Detect which cell encompasses the target text, then output its (x, y) center coordinate. 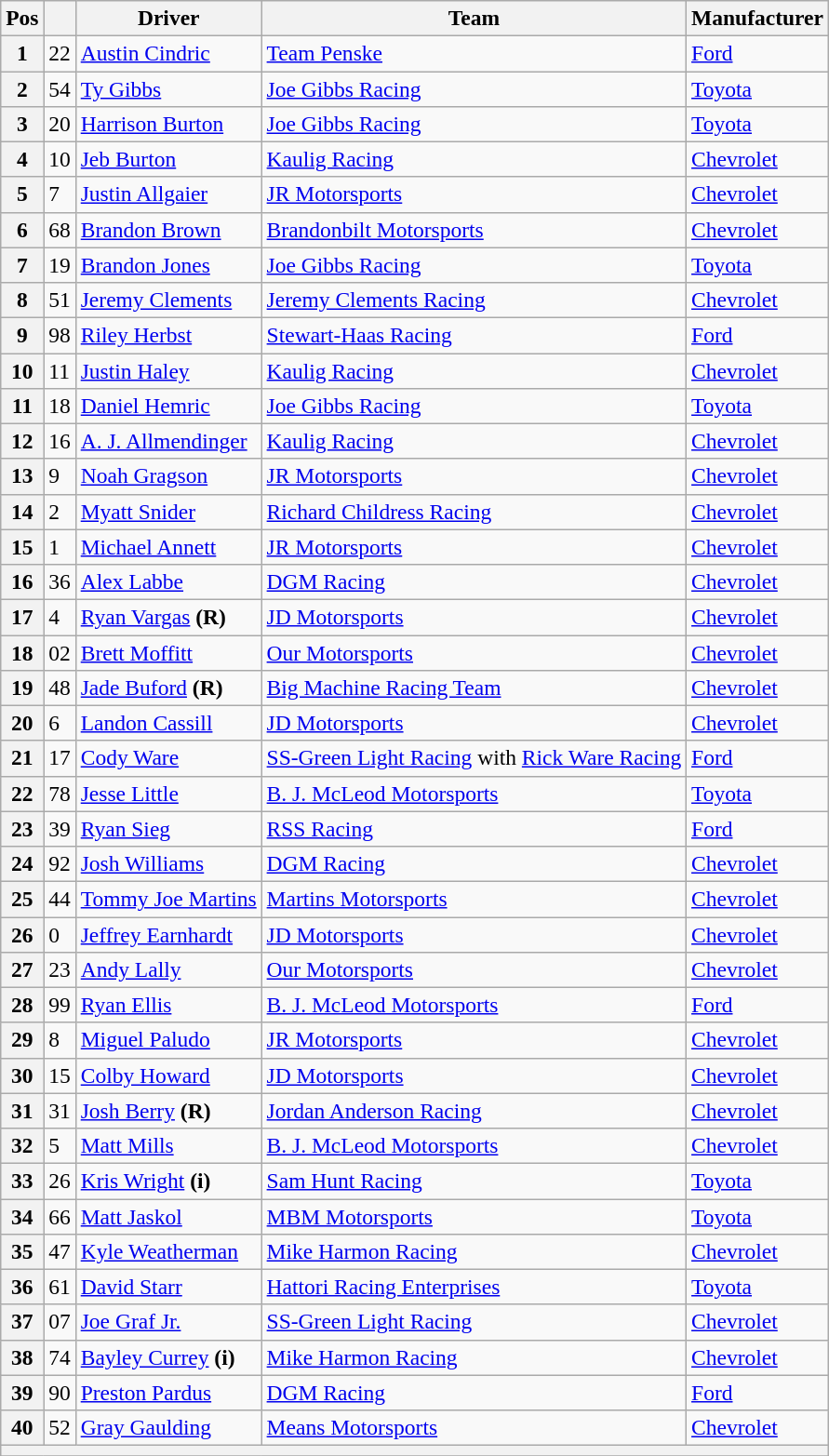
Harrison Burton (168, 124)
Andy Lally (168, 969)
David Starr (168, 1287)
Noah Gragson (168, 476)
24 (22, 863)
07 (60, 1322)
RSS Racing (474, 829)
Jade Buford (R) (168, 688)
92 (60, 863)
21 (22, 758)
Manufacturer (757, 18)
Ryan Vargas (R) (168, 617)
Brandon Brown (168, 230)
Justin Allgaier (168, 194)
Alex Labbe (168, 581)
12 (22, 441)
34 (22, 1216)
Jeffrey Earnhardt (168, 934)
52 (60, 1427)
13 (22, 476)
25 (22, 899)
A. J. Allmendinger (168, 441)
68 (60, 230)
Bayley Currey (i) (168, 1357)
Jesse Little (168, 794)
35 (22, 1251)
51 (60, 300)
Jeremy Clements Racing (474, 300)
Brandon Jones (168, 265)
Josh Berry (R) (168, 1111)
Daniel Hemric (168, 406)
Team Penske (474, 53)
32 (22, 1145)
Miguel Paludo (168, 1040)
Justin Haley (168, 370)
Means Motorsports (474, 1427)
Ty Gibbs (168, 88)
Joe Graf Jr. (168, 1322)
37 (22, 1322)
78 (60, 794)
33 (22, 1181)
Cody Ware (168, 758)
Kyle Weatherman (168, 1251)
Kris Wright (i) (168, 1181)
90 (60, 1393)
Matt Mills (168, 1145)
Stewart-Haas Racing (474, 335)
Michael Annett (168, 547)
44 (60, 899)
SS-Green Light Racing (474, 1322)
Tommy Joe Martins (168, 899)
61 (60, 1287)
Matt Jaskol (168, 1216)
66 (60, 1216)
98 (60, 335)
38 (22, 1357)
47 (60, 1251)
Sam Hunt Racing (474, 1181)
29 (22, 1040)
Landon Cassill (168, 723)
27 (22, 969)
48 (60, 688)
Jeremy Clements (168, 300)
30 (22, 1075)
SS-Green Light Racing with Rick Ware Racing (474, 758)
Richard Childress Racing (474, 512)
Gray Gaulding (168, 1427)
0 (60, 934)
99 (60, 1005)
Brett Moffitt (168, 652)
74 (60, 1357)
Martins Motorsports (474, 899)
Colby Howard (168, 1075)
Driver (168, 18)
14 (22, 512)
Team (474, 18)
Brandonbilt Motorsports (474, 230)
Jeb Burton (168, 159)
Myatt Snider (168, 512)
MBM Motorsports (474, 1216)
Preston Pardus (168, 1393)
Austin Cindric (168, 53)
Riley Herbst (168, 335)
Pos (22, 18)
Hattori Racing Enterprises (474, 1287)
3 (22, 124)
Ryan Ellis (168, 1005)
40 (22, 1427)
02 (60, 652)
28 (22, 1005)
Big Machine Racing Team (474, 688)
Josh Williams (168, 863)
Ryan Sieg (168, 829)
Jordan Anderson Racing (474, 1111)
54 (60, 88)
